Scan for the cell matching the given text and deliver its (x, y) coordinate at center. 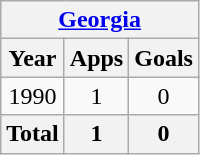
1990 (33, 96)
Year (33, 58)
Goals (164, 58)
Apps (96, 58)
Georgia (100, 20)
Total (33, 134)
